For the text-containing cell, return its midpoint in (x, y) coordinate format. 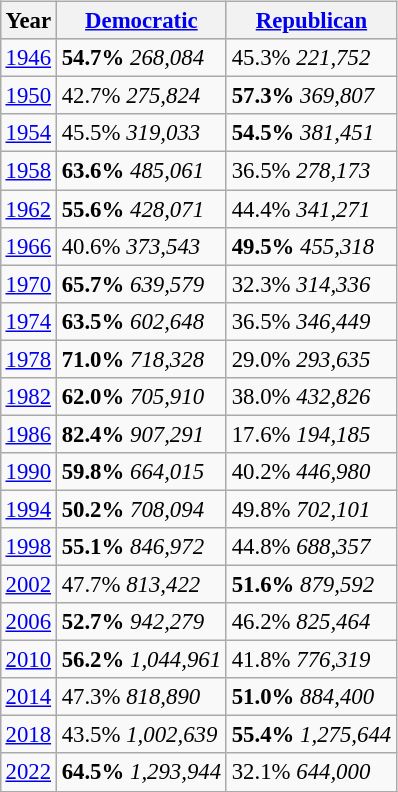
51.6% 879,592 (311, 584)
47.7% 813,422 (141, 584)
64.5% 1,293,944 (141, 772)
Year (28, 21)
32.3% 314,336 (311, 284)
1962 (28, 209)
2002 (28, 584)
Democratic (141, 21)
32.1% 644,000 (311, 772)
1982 (28, 396)
Republican (311, 21)
71.0% 718,328 (141, 359)
62.0% 705,910 (141, 396)
63.5% 602,648 (141, 321)
54.5% 381,451 (311, 133)
1990 (28, 472)
54.7% 268,084 (141, 58)
82.4% 907,291 (141, 434)
36.5% 278,173 (311, 171)
2006 (28, 622)
44.8% 688,357 (311, 547)
1946 (28, 58)
36.5% 346,449 (311, 321)
49.8% 702,101 (311, 509)
50.2% 708,094 (141, 509)
1978 (28, 359)
63.6% 485,061 (141, 171)
1998 (28, 547)
29.0% 293,635 (311, 359)
17.6% 194,185 (311, 434)
45.3% 221,752 (311, 58)
2010 (28, 660)
1966 (28, 246)
59.8% 664,015 (141, 472)
1950 (28, 96)
51.0% 884,400 (311, 697)
49.5% 455,318 (311, 246)
56.2% 1,044,961 (141, 660)
42.7% 275,824 (141, 96)
46.2% 825,464 (311, 622)
55.6% 428,071 (141, 209)
41.8% 776,319 (311, 660)
55.4% 1,275,644 (311, 735)
45.5% 319,033 (141, 133)
1954 (28, 133)
44.4% 341,271 (311, 209)
65.7% 639,579 (141, 284)
40.2% 446,980 (311, 472)
1994 (28, 509)
57.3% 369,807 (311, 96)
2022 (28, 772)
1958 (28, 171)
43.5% 1,002,639 (141, 735)
55.1% 846,972 (141, 547)
1986 (28, 434)
1970 (28, 284)
52.7% 942,279 (141, 622)
40.6% 373,543 (141, 246)
2018 (28, 735)
38.0% 432,826 (311, 396)
47.3% 818,890 (141, 697)
1974 (28, 321)
2014 (28, 697)
